Pinpoint the cell where the given text exists, returning its (x, y) midpoint coordinate. 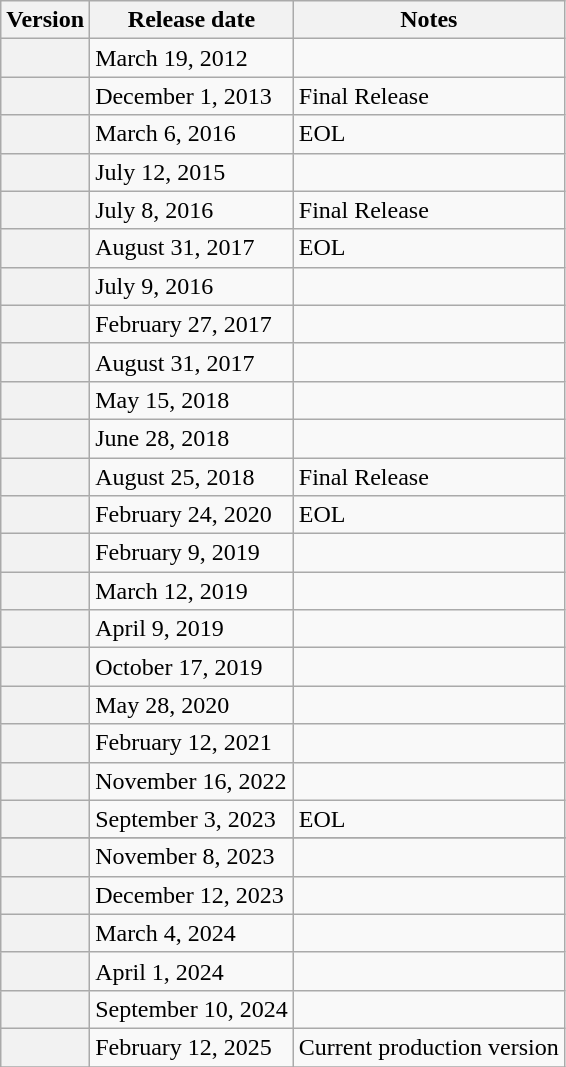
July 8, 2016 (192, 210)
June 28, 2018 (192, 438)
March 12, 2019 (192, 591)
July 12, 2015 (192, 172)
December 12, 2023 (192, 895)
November 16, 2022 (192, 781)
May 28, 2020 (192, 705)
May 15, 2018 (192, 400)
April 9, 2019 (192, 629)
March 4, 2024 (192, 933)
Current production version (428, 1047)
August 25, 2018 (192, 477)
November 8, 2023 (192, 857)
April 1, 2024 (192, 971)
February 9, 2019 (192, 553)
Notes (428, 20)
July 9, 2016 (192, 286)
February 12, 2021 (192, 743)
March 19, 2012 (192, 58)
September 10, 2024 (192, 1009)
February 27, 2017 (192, 324)
March 6, 2016 (192, 134)
September 3, 2023 (192, 819)
Release date (192, 20)
October 17, 2019 (192, 667)
February 12, 2025 (192, 1047)
December 1, 2013 (192, 96)
February 24, 2020 (192, 515)
Version (46, 20)
